Scan for the cell matching the given text and deliver its [x, y] coordinate at center. 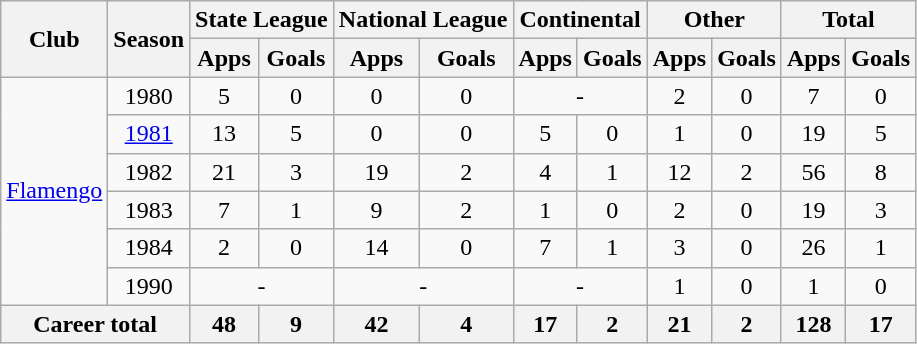
Club [54, 39]
1983 [149, 210]
42 [376, 324]
8 [881, 172]
Continental [580, 20]
128 [813, 324]
Flamengo [54, 191]
26 [813, 248]
1984 [149, 248]
48 [224, 324]
1981 [149, 134]
12 [679, 172]
State League [262, 20]
14 [376, 248]
Season [149, 39]
National League [423, 20]
Total [848, 20]
Other [714, 20]
1990 [149, 286]
Career total [96, 324]
1980 [149, 96]
1982 [149, 172]
56 [813, 172]
13 [224, 134]
